Locate the cell with the specified text and output its (X, Y) center coordinate. 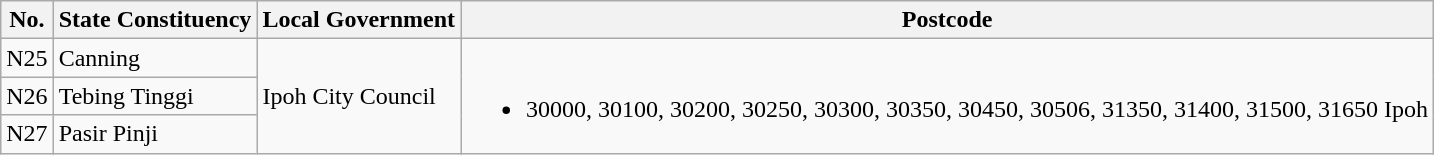
Ipoh City Council (359, 96)
State Constituency (155, 20)
N27 (27, 134)
Pasir Pinji (155, 134)
30000, 30100, 30200, 30250, 30300, 30350, 30450, 30506, 31350, 31400, 31500, 31650 Ipoh (948, 96)
N25 (27, 58)
Local Government (359, 20)
Tebing Tinggi (155, 96)
N26 (27, 96)
No. (27, 20)
Canning (155, 58)
Postcode (948, 20)
